Pinpoint the cell where the given text exists, returning its (x, y) midpoint coordinate. 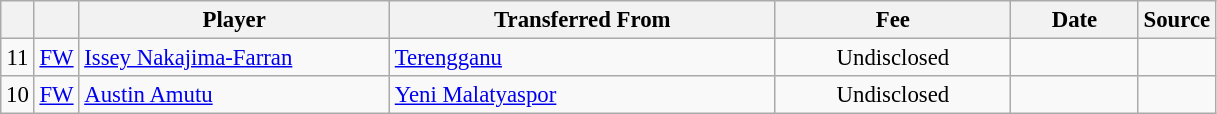
Source (1176, 20)
Yeni Malatyaspor (582, 95)
Issey Nakajima-Farran (234, 58)
Date (1075, 20)
Player (234, 20)
Fee (893, 20)
Transferred From (582, 20)
Austin Amutu (234, 95)
11 (18, 58)
10 (18, 95)
Terengganu (582, 58)
